Detect which cell encompasses the target text, then output its (x, y) center coordinate. 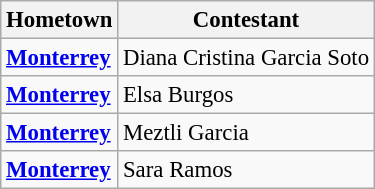
Meztli Garcia (246, 133)
Contestant (246, 20)
Elsa Burgos (246, 95)
Diana Cristina Garcia Soto (246, 58)
Hometown (60, 20)
Sara Ramos (246, 170)
